Provide the (X, Y) coordinate of the cell's center where the given text is located.  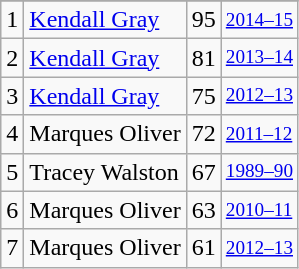
1989–90 (259, 172)
2013–14 (259, 58)
1 (12, 20)
95 (204, 20)
81 (204, 58)
61 (204, 248)
6 (12, 210)
5 (12, 172)
2011–12 (259, 134)
7 (12, 248)
2010–11 (259, 210)
72 (204, 134)
2 (12, 58)
4 (12, 134)
75 (204, 96)
2014–15 (259, 20)
63 (204, 210)
Tracey Walston (105, 172)
3 (12, 96)
67 (204, 172)
